Extract the (x, y) coordinate from the center of the cell holding the provided text.  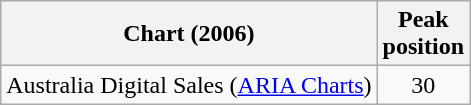
Australia Digital Sales (ARIA Charts) (189, 85)
Chart (2006) (189, 34)
30 (423, 85)
Peak position (423, 34)
